Find where the given text appears and provide that cell's center as [X, Y] coordinate. 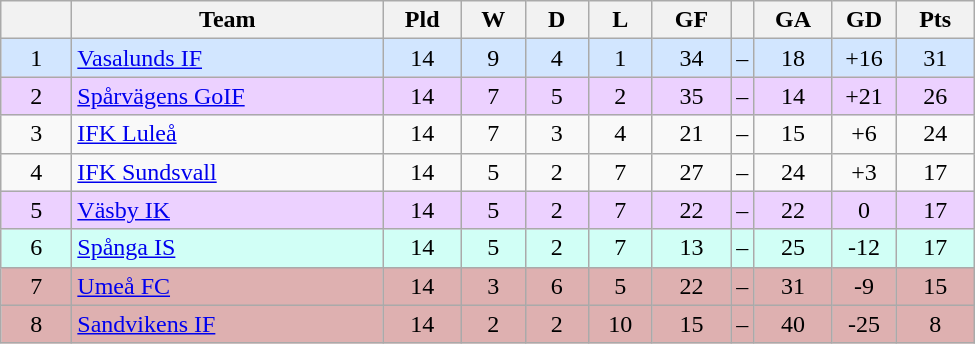
-25 [864, 324]
18 [794, 58]
9 [493, 58]
Team [228, 20]
Pts [936, 20]
GD [864, 20]
Väsby IK [228, 210]
0 [864, 210]
27 [692, 172]
40 [794, 324]
34 [692, 58]
GA [794, 20]
Spårvägens GoIF [228, 96]
13 [692, 248]
Pld [422, 20]
W [493, 20]
-9 [864, 286]
25 [794, 248]
26 [936, 96]
IFK Luleå [228, 134]
21 [692, 134]
+3 [864, 172]
-12 [864, 248]
L [621, 20]
GF [692, 20]
Spånga IS [228, 248]
IFK Sundsvall [228, 172]
10 [621, 324]
Umeå FC [228, 286]
Sandvikens IF [228, 324]
+16 [864, 58]
Vasalunds IF [228, 58]
D [557, 20]
+6 [864, 134]
35 [692, 96]
+21 [864, 96]
